Provide the (X, Y) coordinate of the cell's center where the given text is located.  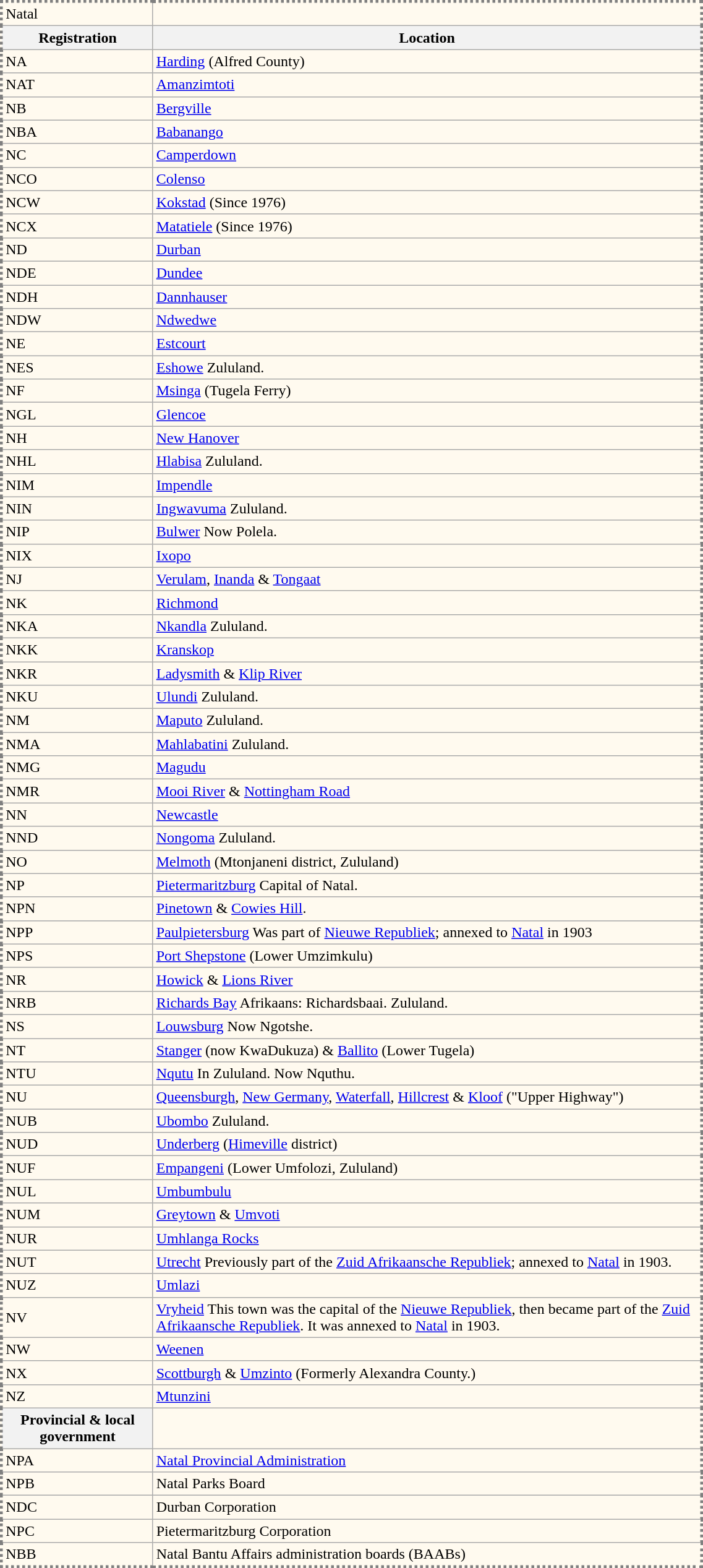
NDH (77, 296)
Richards Bay Afrikaans: Richardsbaai. Zululand. (427, 1003)
Maputo Zululand. (427, 721)
Colenso (427, 179)
Bergville (427, 108)
Natal Bantu Affairs administration boards (BAABs) (427, 1555)
NS (77, 1026)
NUR (77, 1238)
NIN (77, 508)
Empangeni (Lower Umfolozi, Zululand) (427, 1168)
NA (77, 61)
Eshowe Zululand. (427, 367)
Ixopo (427, 555)
NUD (77, 1144)
NR (77, 979)
NUB (77, 1121)
Harding (Alfred County) (427, 61)
NKK (77, 649)
NT (77, 1050)
New Hanover (427, 438)
Bulwer Now Polela. (427, 532)
NPS (77, 956)
Vryheid This town was the capital of the Nieuwe Republiek, then became part of the Zuid Afrikaansche Republiek. It was annexed to Natal in 1903. (427, 1317)
NB (77, 108)
NV (77, 1317)
NUL (77, 1191)
NP (77, 885)
NUM (77, 1215)
Port Shepstone (Lower Umzimkulu) (427, 956)
NKA (77, 626)
Amanzimtoti (427, 85)
NM (77, 721)
Melmoth (Mtonjaneni district, Zululand) (427, 862)
Nqutu In Zululand. Now Nquthu. (427, 1074)
Location (427, 38)
NPP (77, 932)
Provincial & local government (77, 1428)
NTU (77, 1074)
NCW (77, 202)
Louwsburg Now Ngotshe. (427, 1026)
Umhlanga Rocks (427, 1238)
Verulam, Inanda & Tongaat (427, 579)
Pietermaritzburg Capital of Natal. (427, 885)
Ingwavuma Zululand. (427, 508)
NO (77, 862)
Camperdown (427, 155)
Dannhauser (427, 296)
Pinetown & Cowies Hill. (427, 909)
Utrecht Previously part of the Zuid Afrikaansche Republiek; annexed to Natal in 1903. (427, 1262)
Ndwedwe (427, 320)
NND (77, 838)
NF (77, 391)
Ladysmith & Klip River (427, 674)
Scottburgh & Umzinto (Formerly Alexandra County.) (427, 1373)
NRB (77, 1003)
NN (77, 815)
NGL (77, 414)
NX (77, 1373)
NW (77, 1349)
Newcastle (427, 815)
Kokstad (Since 1976) (427, 202)
NDW (77, 320)
NJ (77, 579)
NPB (77, 1484)
NUT (77, 1262)
Natal (77, 14)
Ubombo Zululand. (427, 1121)
Queensburgh, New Germany, Waterfall, Hillcrest & Kloof ("Upper Highway") (427, 1097)
Greytown & Umvoti (427, 1215)
Babanango (427, 132)
Umlazi (427, 1285)
NMG (77, 768)
Magudu (427, 768)
NPA (77, 1460)
NCX (77, 226)
Paulpietersburg Was part of Nieuwe Republiek; annexed to Natal in 1903 (427, 932)
Nongoma Zululand. (427, 838)
Durban Corporation (427, 1507)
ND (77, 249)
Mahlabatini Zululand. (427, 744)
Dundee (427, 273)
Impendle (427, 485)
Msinga (Tugela Ferry) (427, 391)
NZ (77, 1396)
NIP (77, 532)
NDC (77, 1507)
NPN (77, 909)
NBA (77, 132)
Stanger (now KwaDukuza) & Ballito (Lower Tugela) (427, 1050)
Umbumbulu (427, 1191)
Glencoe (427, 414)
NK (77, 602)
NKU (77, 697)
NDE (77, 273)
NIM (77, 485)
NBB (77, 1555)
Mooi River & Nottingham Road (427, 791)
NU (77, 1097)
NMR (77, 791)
Matatiele (Since 1976) (427, 226)
NC (77, 155)
NKR (77, 674)
Estcourt (427, 344)
NUZ (77, 1285)
Natal Provincial Administration (427, 1460)
NE (77, 344)
NCO (77, 179)
Ulundi Zululand. (427, 697)
NHL (77, 461)
NES (77, 367)
Kranskop (427, 649)
Howick & Lions River (427, 979)
NAT (77, 85)
Mtunzini (427, 1396)
Richmond (427, 602)
NPC (77, 1531)
Registration (77, 38)
Underberg (Himeville district) (427, 1144)
Pietermaritzburg Corporation (427, 1531)
NUF (77, 1168)
Nkandla Zululand. (427, 626)
NIX (77, 555)
Natal Parks Board (427, 1484)
Durban (427, 249)
NMA (77, 744)
Hlabisa Zululand. (427, 461)
NH (77, 438)
Weenen (427, 1349)
